Detect which cell encompasses the target text, then output its [x, y] center coordinate. 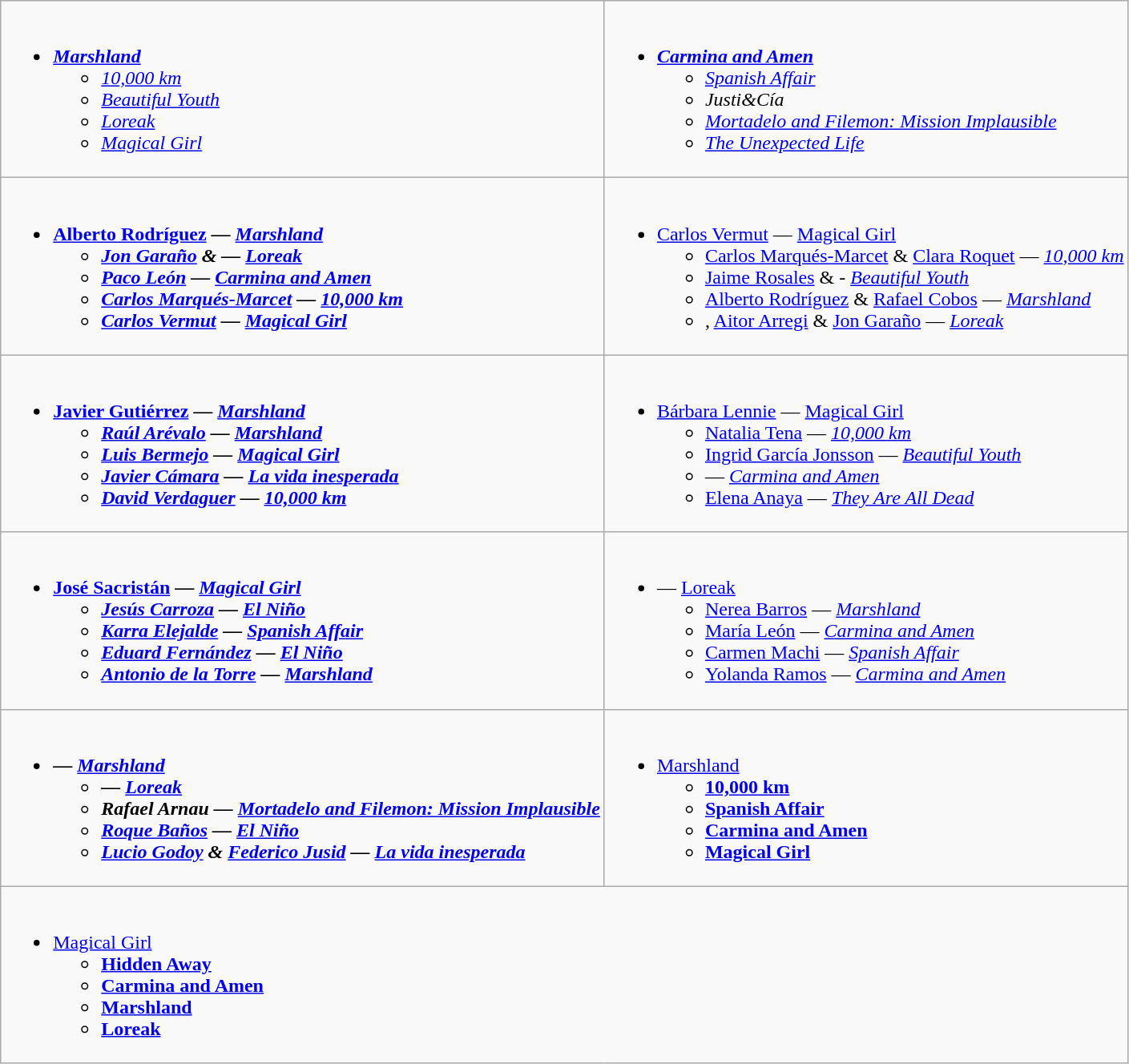
José Sacristán — Magical GirlJesús Carroza — El NiñoKarra Elejalde — Spanish AffairEduard Fernández — El NiñoAntonio de la Torre — Marshland [303, 620]
Marshland10,000 kmSpanish AffairCarmina and AmenMagical Girl [866, 798]
Bárbara Lennie — Magical GirlNatalia Tena — 10,000 kmIngrid García Jonsson — Beautiful Youth — Carmina and AmenElena Anaya — They Are All Dead [866, 444]
— LoreakNerea Barros — MarshlandMaría León — Carmina and AmenCarmen Machi — Spanish AffairYolanda Ramos — Carmina and Amen [866, 620]
Javier Gutiérrez — MarshlandRaúl Arévalo — MarshlandLuis Bermejo — Magical GirlJavier Cámara — La vida inesperadaDavid Verdaguer — 10,000 km [303, 444]
Alberto Rodríguez — MarshlandJon Garaño & — LoreakPaco León — Carmina and AmenCarlos Marqués-Marcet — 10,000 kmCarlos Vermut — Magical Girl [303, 266]
— Marshland — LoreakRafael Arnau — Mortadelo and Filemon: Mission ImplausibleRoque Baños — El NiñoLucio Godoy & Federico Jusid — La vida inesperada [303, 798]
Marshland10,000 kmBeautiful YouthLoreakMagical Girl [303, 90]
Magical GirlHidden AwayCarmina and AmenMarshlandLoreak [564, 974]
Carmina and AmenSpanish AffairJusti&CíaMortadelo and Filemon: Mission ImplausibleThe Unexpected Life [866, 90]
